Find where the given text appears and provide that cell's center as (x, y) coordinate. 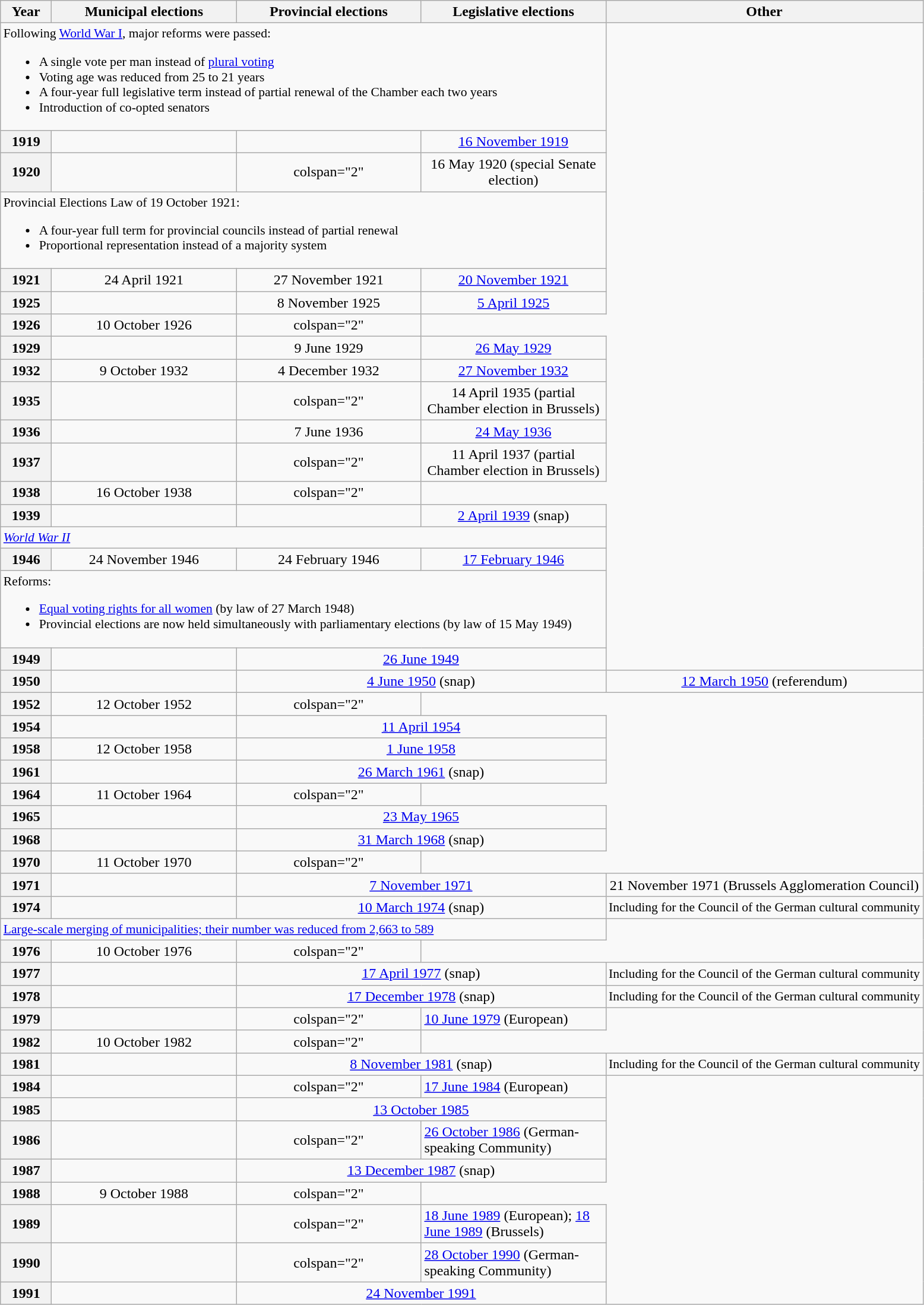
11 October 1964 (144, 794)
1965 (26, 817)
1974 (26, 907)
27 November 1932 (513, 370)
26 May 1929 (513, 348)
Other (764, 12)
1976 (26, 951)
5 April 1925 (513, 303)
1981 (26, 1064)
14 April 1935 (partial Chamber election in Brussels) (513, 401)
26 March 1961 (snap) (421, 772)
1978 (26, 996)
8 November 1981 (snap) (421, 1064)
1949 (26, 659)
Provincial elections (329, 12)
9 October 1988 (144, 1193)
10 June 1979 (European) (513, 1019)
1954 (26, 727)
1921 (26, 280)
20 November 1921 (513, 280)
1926 (26, 325)
Large-scale merging of municipalities; their number was reduced from 2,663 to 589 (303, 929)
World War II (303, 537)
17 February 1946 (513, 559)
Municipal elections (144, 12)
24 November 1946 (144, 559)
1958 (26, 749)
24 February 1946 (329, 559)
1968 (26, 840)
9 June 1929 (329, 348)
9 October 1932 (144, 370)
16 November 1919 (513, 142)
1946 (26, 559)
Legislative elections (513, 12)
1970 (26, 862)
11 April 1954 (421, 727)
1935 (26, 401)
4 December 1932 (329, 370)
1964 (26, 794)
1989 (26, 1224)
4 June 1950 (snap) (421, 682)
10 March 1974 (snap) (421, 907)
2 April 1939 (snap) (513, 515)
24 May 1936 (513, 432)
1920 (26, 172)
27 November 1921 (329, 280)
1985 (26, 1109)
7 November 1971 (421, 885)
13 October 1985 (421, 1109)
1991 (26, 1293)
17 April 1977 (snap) (421, 974)
1990 (26, 1262)
1979 (26, 1019)
11 April 1937 (partial Chamber election in Brussels) (513, 462)
1929 (26, 348)
1952 (26, 704)
1950 (26, 682)
1932 (26, 370)
1982 (26, 1041)
28 October 1990 (German-speaking Community) (513, 1262)
26 June 1949 (421, 659)
1977 (26, 974)
24 April 1921 (144, 280)
1961 (26, 772)
1925 (26, 303)
1987 (26, 1171)
12 October 1958 (144, 749)
1938 (26, 493)
1919 (26, 142)
1 June 1958 (421, 749)
1937 (26, 462)
16 May 1920 (special Senate election) (513, 172)
24 November 1991 (421, 1293)
18 June 1989 (European); 18 June 1989 (Brussels) (513, 1224)
13 December 1987 (snap) (421, 1171)
10 October 1976 (144, 951)
1939 (26, 515)
7 June 1936 (329, 432)
11 October 1970 (144, 862)
12 October 1952 (144, 704)
12 March 1950 (referendum) (764, 682)
17 June 1984 (European) (513, 1087)
17 December 1978 (snap) (421, 996)
1986 (26, 1140)
1988 (26, 1193)
8 November 1925 (329, 303)
23 May 1965 (421, 817)
21 November 1971 (Brussels Agglomeration Council) (764, 885)
1971 (26, 885)
Year (26, 12)
10 October 1982 (144, 1041)
31 March 1968 (snap) (421, 840)
1984 (26, 1087)
16 October 1938 (144, 493)
1936 (26, 432)
26 October 1986 (German-speaking Community) (513, 1140)
10 October 1926 (144, 325)
